Return [X, Y] of the center of cell containing provided text 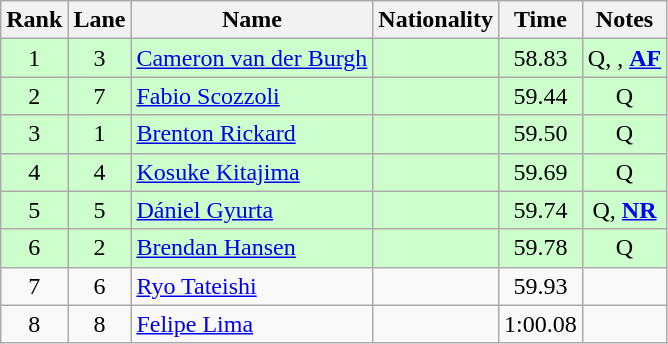
Cameron van der Burgh [252, 58]
Lane [100, 20]
Name [252, 20]
59.50 [541, 134]
Kosuke Kitajima [252, 172]
Notes [624, 20]
Dániel Gyurta [252, 210]
Time [541, 20]
Q, , AF [624, 58]
Nationality [436, 20]
59.93 [541, 286]
1:00.08 [541, 324]
59.44 [541, 96]
59.69 [541, 172]
Ryo Tateishi [252, 286]
59.78 [541, 248]
Felipe Lima [252, 324]
Q, NR [624, 210]
59.74 [541, 210]
Fabio Scozzoli [252, 96]
Brendan Hansen [252, 248]
Rank [34, 20]
58.83 [541, 58]
Brenton Rickard [252, 134]
